Detect which cell encompasses the target text, then output its [x, y] center coordinate. 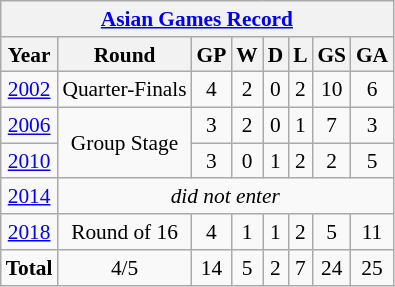
Year [30, 55]
6 [372, 90]
2002 [30, 90]
25 [372, 268]
10 [332, 90]
D [276, 55]
Group Stage [124, 144]
did not enter [225, 197]
Total [30, 268]
GP [212, 55]
GA [372, 55]
L [300, 55]
W [246, 55]
14 [212, 268]
24 [332, 268]
4/5 [124, 268]
2018 [30, 232]
Quarter-Finals [124, 90]
GS [332, 55]
Asian Games Record [197, 19]
2006 [30, 126]
11 [372, 232]
2014 [30, 197]
2010 [30, 161]
Round of 16 [124, 232]
Round [124, 55]
